Pinpoint the cell where the given text exists, returning its (X, Y) midpoint coordinate. 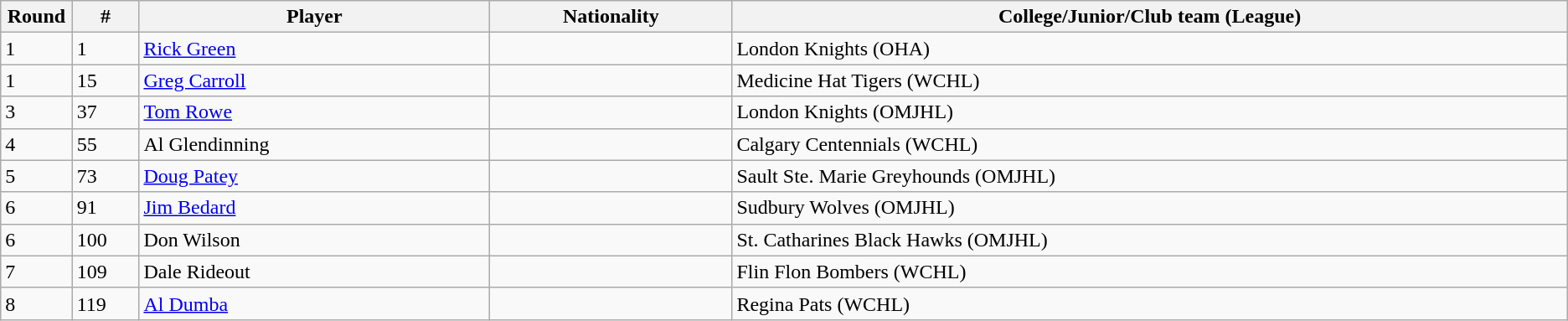
119 (106, 303)
Al Dumba (315, 303)
Rick Green (315, 49)
Dale Rideout (315, 272)
Jim Bedard (315, 208)
7 (37, 272)
# (106, 17)
109 (106, 272)
4 (37, 144)
Al Glendinning (315, 144)
37 (106, 112)
Sudbury Wolves (OMJHL) (1149, 208)
8 (37, 303)
55 (106, 144)
Tom Rowe (315, 112)
Round (37, 17)
Player (315, 17)
Calgary Centennials (WCHL) (1149, 144)
London Knights (OMJHL) (1149, 112)
Flin Flon Bombers (WCHL) (1149, 272)
73 (106, 176)
Sault Ste. Marie Greyhounds (OMJHL) (1149, 176)
Medicine Hat Tigers (WCHL) (1149, 80)
College/Junior/Club team (League) (1149, 17)
Regina Pats (WCHL) (1149, 303)
5 (37, 176)
Greg Carroll (315, 80)
St. Catharines Black Hawks (OMJHL) (1149, 240)
3 (37, 112)
100 (106, 240)
Don Wilson (315, 240)
15 (106, 80)
91 (106, 208)
Doug Patey (315, 176)
London Knights (OHA) (1149, 49)
Nationality (611, 17)
